Extract the (X, Y) coordinate from the center of the cell holding the provided text.  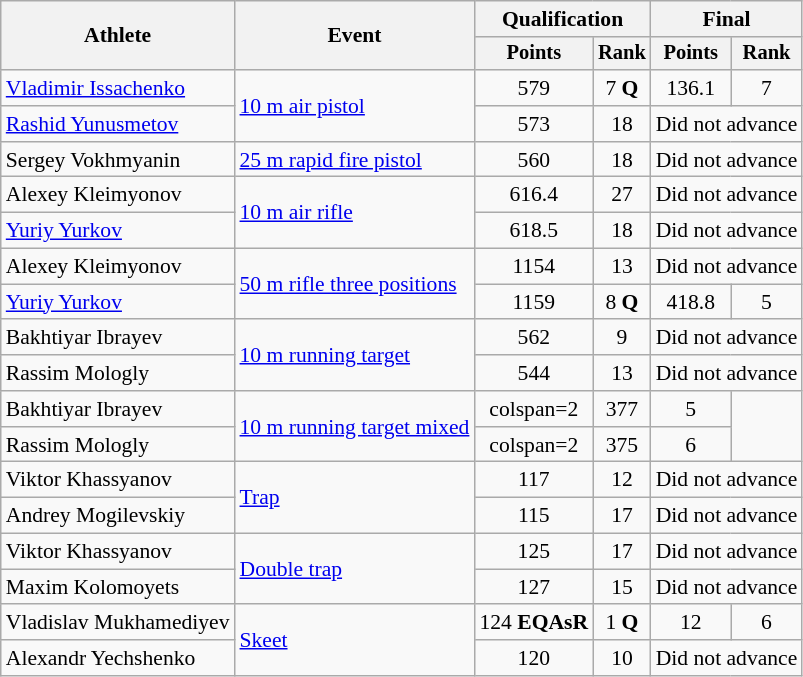
Event (354, 36)
50 m rifle three positions (354, 284)
15 (622, 587)
10 m running target mixed (354, 426)
25 m rapid fire pistol (354, 160)
125 (534, 552)
Athlete (118, 36)
Trap (354, 498)
115 (534, 516)
377 (622, 409)
27 (622, 195)
Maxim Kolomoyets (118, 587)
10 m running target (354, 356)
579 (534, 88)
136.1 (691, 88)
1 Q (622, 623)
618.5 (534, 231)
573 (534, 124)
7 (767, 88)
Final (727, 19)
9 (622, 338)
120 (534, 658)
10 m air rifle (354, 212)
10 (622, 658)
10 m air pistol (354, 106)
Skeet (354, 640)
Vladislav Mukhamediyev (118, 623)
8 Q (622, 302)
375 (622, 445)
124 EQAsR (534, 623)
7 Q (622, 88)
544 (534, 373)
Double trap (354, 570)
Qualification (562, 19)
127 (534, 587)
117 (534, 480)
Sergey Vokhmyanin (118, 160)
1159 (534, 302)
Rashid Yunusmetov (118, 124)
616.4 (534, 195)
Vladimir Issachenko (118, 88)
562 (534, 338)
560 (534, 160)
Alexandr Yechshenko (118, 658)
418.8 (691, 302)
Andrey Mogilevskiy (118, 516)
1154 (534, 267)
